Find where the given text appears and provide that cell's center as [x, y] coordinate. 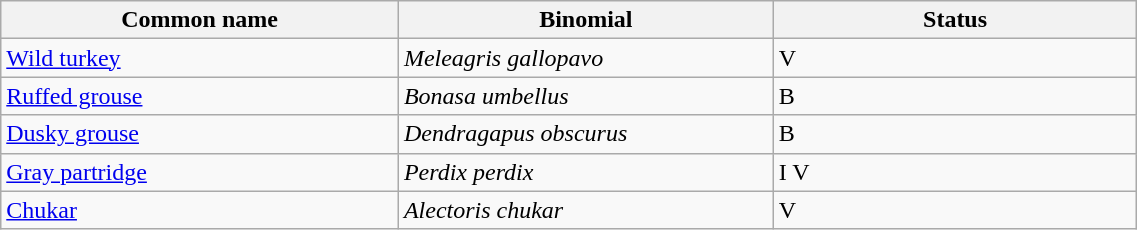
Status [955, 20]
Perdix perdix [586, 172]
I V [955, 172]
Dusky grouse [200, 134]
Gray partridge [200, 172]
Common name [200, 20]
Ruffed grouse [200, 96]
Dendragapus obscurus [586, 134]
Bonasa umbellus [586, 96]
Chukar [200, 210]
Alectoris chukar [586, 210]
Meleagris gallopavo [586, 58]
Binomial [586, 20]
Wild turkey [200, 58]
